Find where the given text appears and provide that cell's center as (X, Y) coordinate. 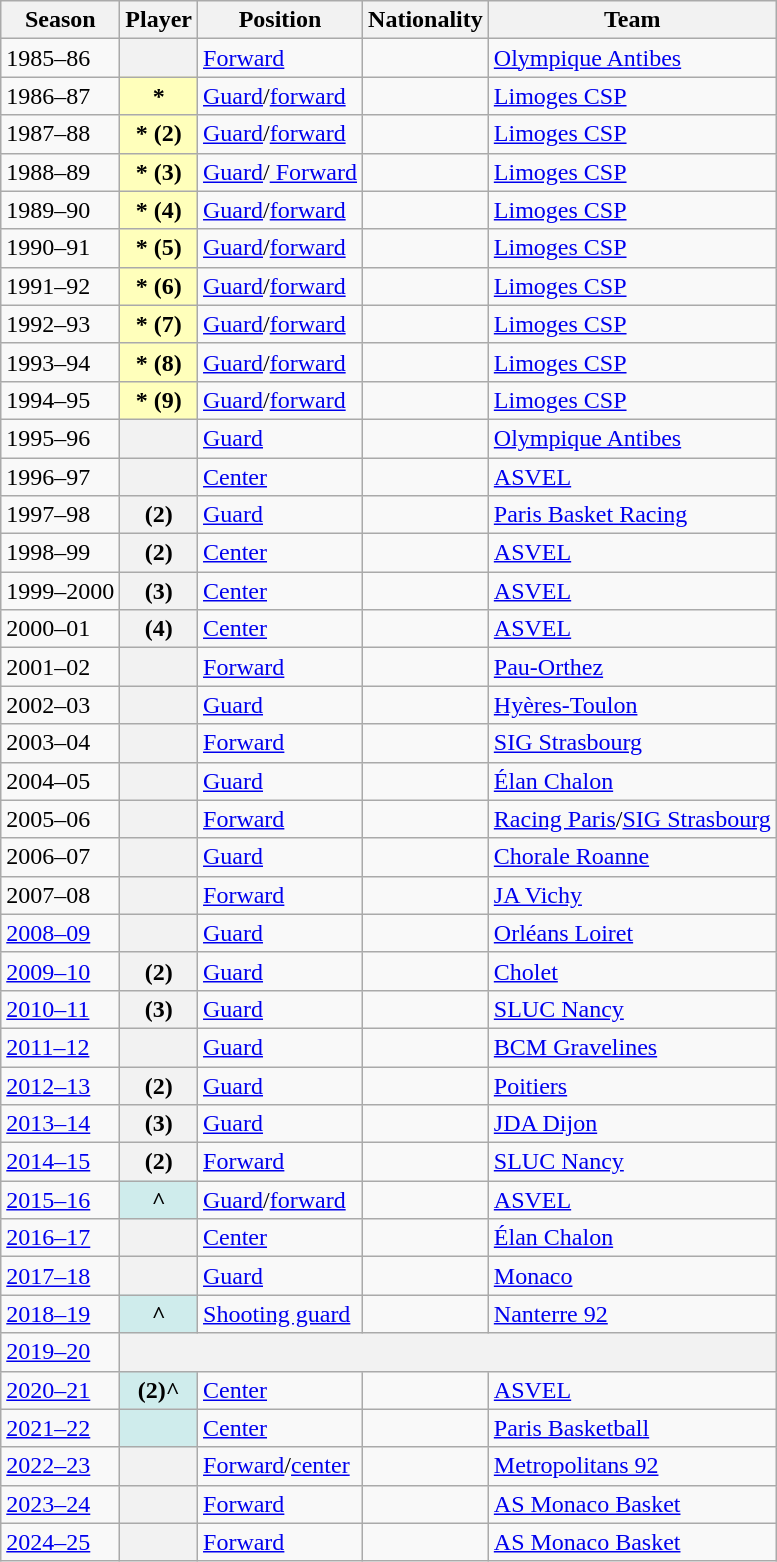
* (6) (159, 286)
(2)^ (159, 1390)
2016–17 (60, 1238)
1993–94 (60, 362)
Nationality (426, 20)
Cholet (632, 971)
* (2) (159, 134)
2014–15 (60, 1162)
Season (60, 20)
Poitiers (632, 1085)
1989–90 (60, 210)
Racing Paris/SIG Strasbourg (632, 819)
Orléans Loiret (632, 933)
2022–23 (60, 1466)
Chorale Roanne (632, 857)
Team (632, 20)
2001–02 (60, 667)
2024–25 (60, 1542)
Hyères-Toulon (632, 705)
2005–06 (60, 819)
2006–07 (60, 857)
Player (159, 20)
2004–05 (60, 781)
* (159, 96)
2008–09 (60, 933)
1995–96 (60, 438)
1988–89 (60, 172)
1997–98 (60, 515)
SIG Strasbourg (632, 743)
2017–18 (60, 1276)
* (9) (159, 400)
* (8) (159, 362)
* (3) (159, 172)
1990–91 (60, 248)
* (5) (159, 248)
2023–24 (60, 1504)
2019–20 (60, 1352)
1992–93 (60, 324)
* (7) (159, 324)
1987–88 (60, 134)
Nanterre 92 (632, 1314)
Paris Basketball (632, 1428)
Position (280, 20)
Shooting guard (280, 1314)
* (4) (159, 210)
2002–03 (60, 705)
2015–16 (60, 1200)
1994–95 (60, 400)
1986–87 (60, 96)
2018–19 (60, 1314)
2020–21 (60, 1390)
2003–04 (60, 743)
(4) (159, 629)
1999–2000 (60, 591)
2011–12 (60, 1047)
1998–99 (60, 553)
JDA Dijon (632, 1124)
2010–11 (60, 1009)
1985–86 (60, 58)
JA Vichy (632, 895)
2007–08 (60, 895)
2012–13 (60, 1085)
Guard/ Forward (280, 172)
Forward/center (280, 1466)
1991–92 (60, 286)
Monaco (632, 1276)
BCM Gravelines (632, 1047)
2000–01 (60, 629)
2013–14 (60, 1124)
Metropolitans 92 (632, 1466)
2009–10 (60, 971)
1996–97 (60, 477)
Pau-Orthez (632, 667)
Paris Basket Racing (632, 515)
2021–22 (60, 1428)
